For the text-containing cell, return its midpoint in [X, Y] coordinate format. 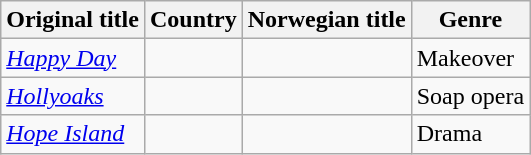
Soap opera [470, 96]
Drama [470, 134]
Country [193, 20]
Original title [73, 20]
Hope Island [73, 134]
Hollyoaks [73, 96]
Norwegian title [326, 20]
Makeover [470, 58]
Happy Day [73, 58]
Genre [470, 20]
